Locate the cell with the specified text and output its [X, Y] center coordinate. 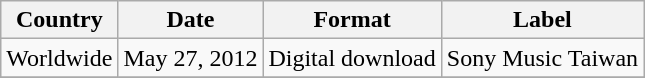
Label [542, 20]
Worldwide [60, 58]
Digital download [352, 58]
Sony Music Taiwan [542, 58]
Format [352, 20]
Date [190, 20]
Country [60, 20]
May 27, 2012 [190, 58]
